Find where the given text appears and provide that cell's center as [X, Y] coordinate. 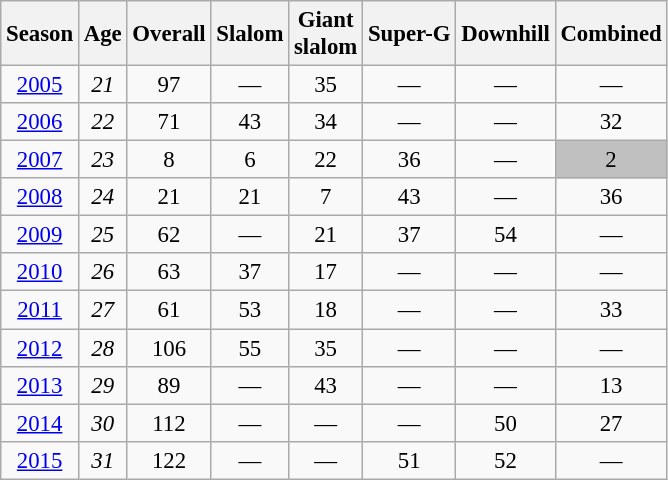
2005 [40, 85]
24 [102, 197]
Super-G [410, 34]
34 [326, 122]
Downhill [506, 34]
61 [169, 310]
55 [250, 348]
13 [611, 385]
97 [169, 85]
53 [250, 310]
106 [169, 348]
2 [611, 160]
32 [611, 122]
122 [169, 460]
Giantslalom [326, 34]
62 [169, 235]
54 [506, 235]
2010 [40, 273]
2012 [40, 348]
29 [102, 385]
Combined [611, 34]
Overall [169, 34]
25 [102, 235]
2011 [40, 310]
2006 [40, 122]
71 [169, 122]
Age [102, 34]
18 [326, 310]
112 [169, 423]
52 [506, 460]
2008 [40, 197]
28 [102, 348]
17 [326, 273]
63 [169, 273]
50 [506, 423]
Season [40, 34]
6 [250, 160]
8 [169, 160]
26 [102, 273]
31 [102, 460]
Slalom [250, 34]
2014 [40, 423]
7 [326, 197]
2013 [40, 385]
30 [102, 423]
51 [410, 460]
2015 [40, 460]
23 [102, 160]
33 [611, 310]
89 [169, 385]
2009 [40, 235]
2007 [40, 160]
